Provide the (x, y) coordinate of the cell's center where the given text is located.  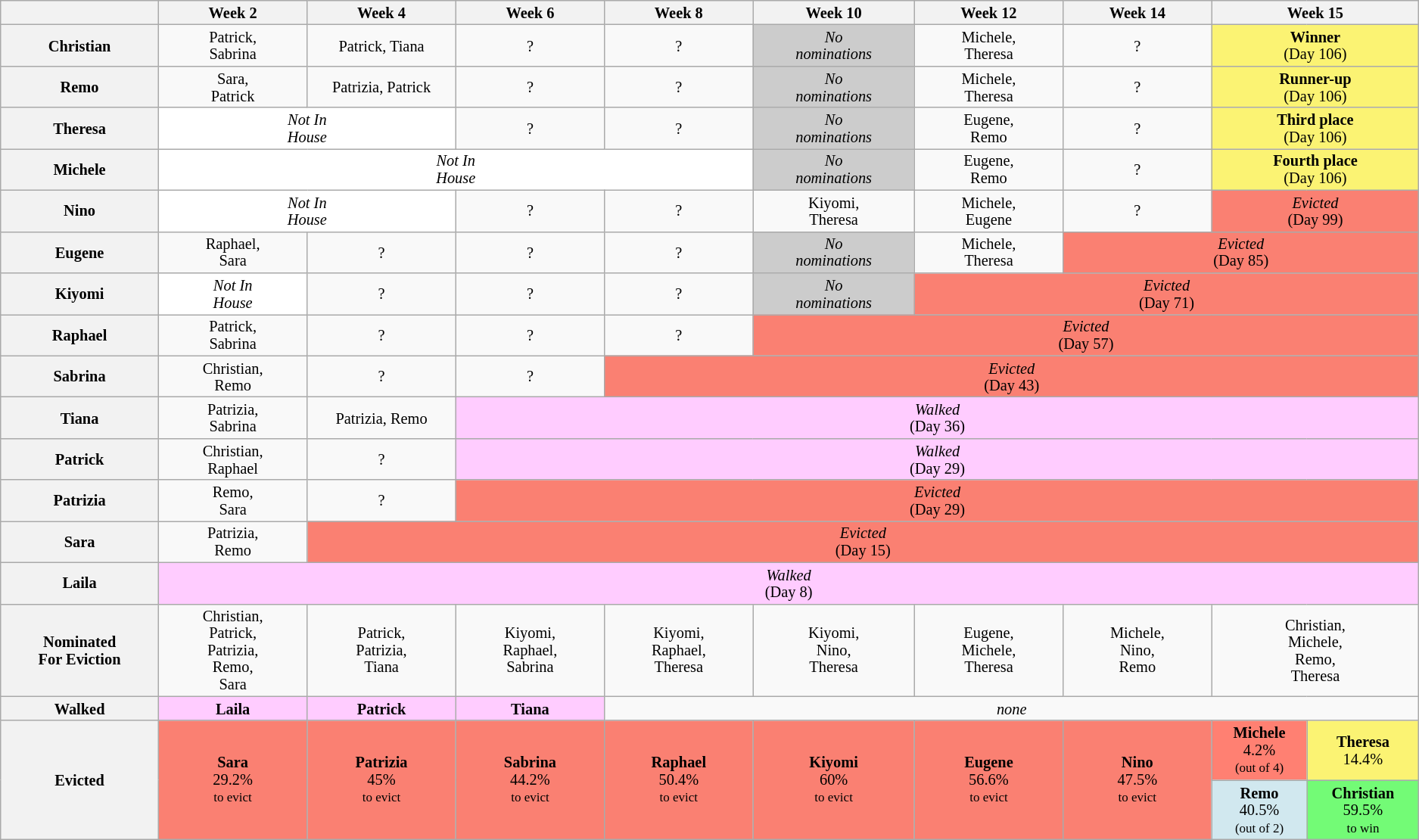
Week 2 (232, 12)
Sabrina44.2%to evict (530, 779)
Walked (80, 708)
Week 4 (381, 12)
Nino47.5%to evict (1137, 779)
Week 6 (530, 12)
Evicted(Day 29) (937, 501)
NominatedFor Eviction (80, 650)
Christian,Michele,Remo,Theresa (1315, 650)
Fourth place(Day 106) (1315, 170)
Eugene (80, 253)
Michele,Nino,Remo (1137, 650)
Patrizia (80, 501)
Remo (80, 86)
Patrizia, Patrick (381, 86)
Patrick,Patrizia,Tiana (381, 650)
Week 10 (834, 12)
Theresa (80, 129)
Evicted(Day 57) (1086, 334)
Patrizia,Sabrina (232, 418)
Walked(Day 29) (937, 459)
Remo40.5%(out of 2) (1259, 810)
Sara29.2%to evict (232, 779)
Week 15 (1315, 12)
none (1012, 708)
Week 14 (1137, 12)
Sara,Patrick (232, 86)
Patrizia, Remo (381, 418)
Raphael (80, 334)
Christian,Remo (232, 377)
Patrick, Tiana (381, 45)
Theresa14.4% (1363, 751)
Kiyomi,Raphael,Theresa (679, 650)
Nino (80, 210)
Evicted(Day 99) (1315, 210)
Evicted(Day 85) (1241, 253)
Remo,Sara (232, 501)
Christian (80, 45)
Kiyomi (80, 294)
Week 8 (679, 12)
Eugene,Michele,Theresa (988, 650)
Michele4.2%(out of 4) (1259, 751)
Evicted(Day 15) (863, 542)
Evicted(Day 71) (1167, 294)
Patrizia,Remo (232, 542)
Sabrina (80, 377)
Kiyomi60%to evict (834, 779)
Kiyomi,Raphael,Sabrina (530, 650)
Raphael,Sara (232, 253)
Christian,Patrick,Patrizia,Remo,Sara (232, 650)
Walked(Day 8) (789, 583)
Raphael50.4%to evict (679, 779)
Evicted (80, 779)
Week 12 (988, 12)
Sara (80, 542)
Kiyomi,Nino,Theresa (834, 650)
Christian,Raphael (232, 459)
Christian59.5%to win (1363, 810)
Walked(Day 36) (937, 418)
Michele,Eugene (988, 210)
Kiyomi,Theresa (834, 210)
Third place(Day 106) (1315, 129)
Runner-up(Day 106) (1315, 86)
Patrizia45%to evict (381, 779)
Winner(Day 106) (1315, 45)
Evicted(Day 43) (1012, 377)
Eugene56.6%to evict (988, 779)
Michele (80, 170)
